Return the [x, y] coordinate for the center point of the cell that contains the specified text.  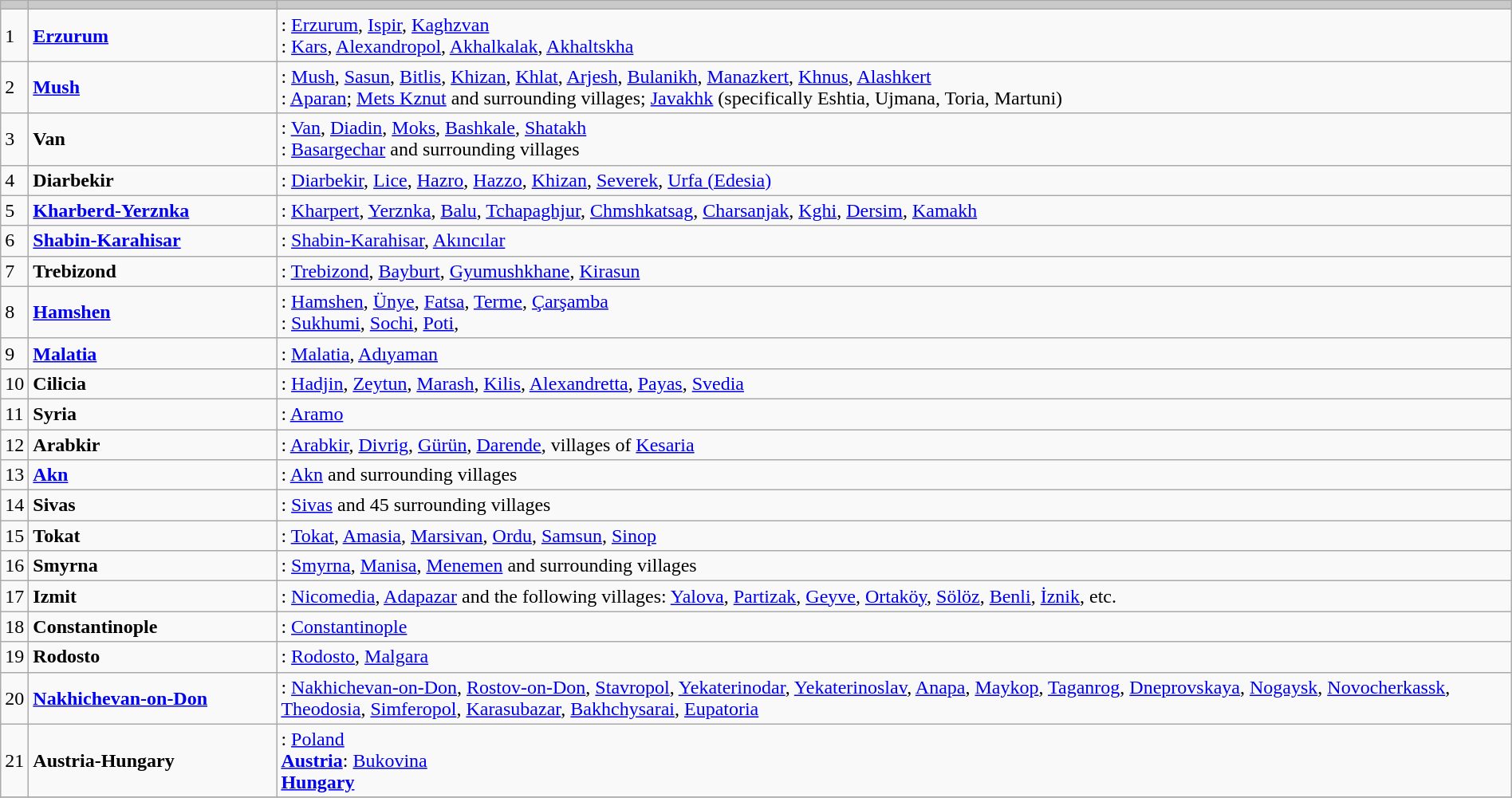
: Trebizond, Bayburt, Gyumushkhane, Kirasun [894, 271]
11 [14, 414]
: Erzurum, Ispir, Kaghzvan : Kars, Alexandropol, Akhalkalak, Akhaltskha [894, 35]
Arabkir [153, 444]
16 [14, 566]
: Aramo [894, 414]
9 [14, 353]
: Malatia, Adıyaman [894, 353]
Hamshen [153, 313]
: Shabin-Karahisar, Akıncılar [894, 241]
: Akn and surrounding villages [894, 475]
Van [153, 139]
12 [14, 444]
10 [14, 383]
: Hamshen, Ünye, Fatsa, Terme, Çarşamba: Sukhumi, Sochi, Poti, [894, 313]
6 [14, 241]
7 [14, 271]
5 [14, 210]
17 [14, 596]
21 [14, 761]
2 [14, 88]
: Tokat, Amasia, Marsivan, Ordu, Samsun, Sinop [894, 536]
Tokat [153, 536]
Malatia [153, 353]
Mush [153, 88]
Rodosto [153, 657]
19 [14, 657]
: Sivas and 45 surrounding villages [894, 505]
18 [14, 627]
Nakhichevan-on-Don [153, 698]
Sivas [153, 505]
Syria [153, 414]
Trebizond [153, 271]
Izmit [153, 596]
: Hadjin, Zeytun, Marash, Kilis, Alexandretta, Payas, Svedia [894, 383]
Cilicia [153, 383]
: Kharpert, Yerznka, Balu, Tchapaghjur, Chmshkatsag, Charsanjak, Kghi, Dersim, Kamakh [894, 210]
13 [14, 475]
Constantinople [153, 627]
: Arabkir, Divrig, Gürün, Darende, villages of Kesaria [894, 444]
15 [14, 536]
14 [14, 505]
: Constantinople [894, 627]
3 [14, 139]
: Diarbekir, Lice, Hazro, Hazzo, Khizan, Severek, Urfa (Edesia) [894, 180]
Shabin-Karahisar [153, 241]
1 [14, 35]
: Rodosto, Malgara [894, 657]
8 [14, 313]
: Van, Diadin, Moks, Bashkale, Shatakh: Basargechar and surrounding villages [894, 139]
: Nicomedia, Adapazar and the following villages: Yalova, Partizak, Geyve, Ortaköy, Sölöz, Benli, İznik, etc. [894, 596]
Smyrna [153, 566]
: Smyrna, Manisa, Menemen and surrounding villages [894, 566]
Austria-Hungary [153, 761]
20 [14, 698]
: Poland Austria: Bukovina Hungary [894, 761]
Erzurum [153, 35]
4 [14, 180]
Akn [153, 475]
Diarbekir [153, 180]
Kharberd-Yerznka [153, 210]
